Return the [X, Y] coordinate for the center point of the cell that contains the specified text.  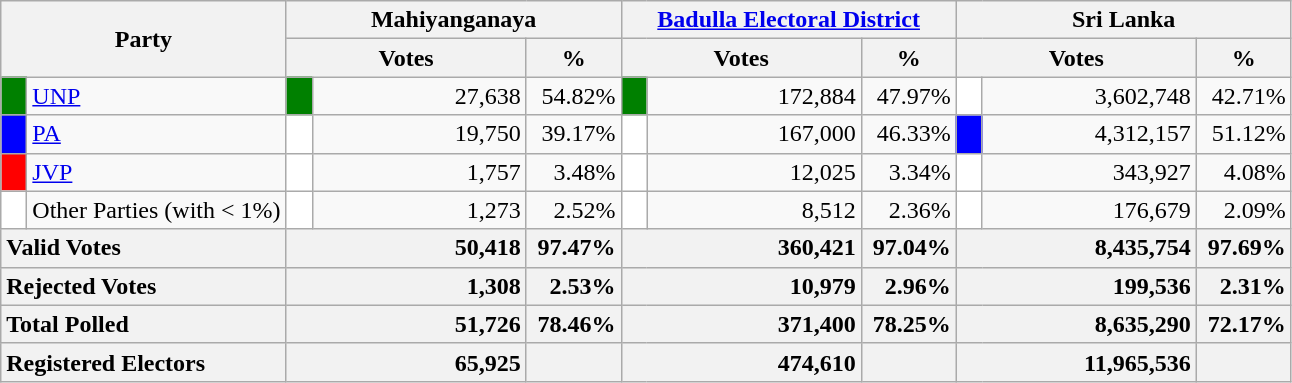
19,750 [419, 134]
3.34% [908, 172]
2.36% [908, 210]
78.25% [908, 324]
78.46% [574, 324]
4,312,157 [1089, 134]
2.52% [574, 210]
50,418 [406, 248]
UNP [156, 96]
Total Polled [144, 324]
42.71% [1244, 96]
2.31% [1244, 286]
4.08% [1244, 172]
1,757 [419, 172]
1,308 [406, 286]
2.96% [908, 286]
Party [144, 39]
11,965,536 [1076, 362]
47.97% [908, 96]
97.69% [1244, 248]
1,273 [419, 210]
360,421 [741, 248]
167,000 [754, 134]
199,536 [1076, 286]
12,025 [754, 172]
2.09% [1244, 210]
474,610 [741, 362]
46.33% [908, 134]
Mahiyanganaya [454, 20]
65,925 [406, 362]
97.04% [908, 248]
2.53% [574, 286]
343,927 [1089, 172]
3,602,748 [1089, 96]
Rejected Votes [144, 286]
10,979 [741, 286]
39.17% [574, 134]
Sri Lanka [1124, 20]
8,635,290 [1076, 324]
97.47% [574, 248]
54.82% [574, 96]
8,435,754 [1076, 248]
3.48% [574, 172]
51,726 [406, 324]
Badulla Electoral District [788, 20]
Registered Electors [144, 362]
Valid Votes [144, 248]
PA [156, 134]
176,679 [1089, 210]
Other Parties (with < 1%) [156, 210]
172,884 [754, 96]
51.12% [1244, 134]
371,400 [741, 324]
8,512 [754, 210]
27,638 [419, 96]
JVP [156, 172]
72.17% [1244, 324]
